Find where the given text appears and provide that cell's center as [X, Y] coordinate. 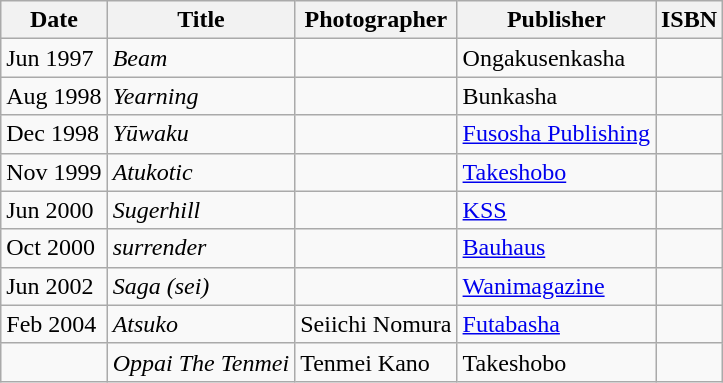
Seiichi Nomura [376, 324]
Jun 1997 [54, 58]
Oct 2000 [54, 248]
Wanimagazine [556, 286]
Title [201, 20]
Oppai The Tenmei [201, 362]
Bauhaus [556, 248]
Aug 1998 [54, 96]
Publisher [556, 20]
Ongakusenkasha [556, 58]
Dec 1998 [54, 134]
Atsuko [201, 324]
Atukotic [201, 172]
Feb 2004 [54, 324]
ISBN [690, 20]
Jun 2002 [54, 286]
Date [54, 20]
Jun 2000 [54, 210]
KSS [556, 210]
Tenmei Kano [376, 362]
Yearning [201, 96]
Futabasha [556, 324]
Beam [201, 58]
Nov 1999 [54, 172]
surrender [201, 248]
Sugerhill [201, 210]
Saga (sei) [201, 286]
Bunkasha [556, 96]
Photographer [376, 20]
Fusosha Publishing [556, 134]
Yūwaku [201, 134]
